For the text-containing cell, return its midpoint in (X, Y) coordinate format. 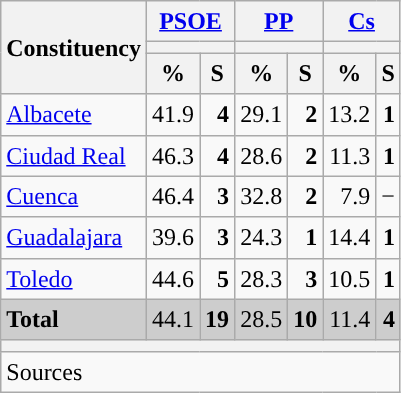
Constituency (74, 48)
PP (279, 22)
19 (218, 320)
28.5 (262, 320)
Albacete (74, 114)
Sources (201, 372)
Cs (362, 22)
46.4 (172, 196)
10.5 (350, 278)
Toledo (74, 278)
39.6 (172, 238)
Total (74, 320)
29.1 (262, 114)
− (388, 196)
PSOE (190, 22)
5 (218, 278)
Cuenca (74, 196)
Guadalajara (74, 238)
32.8 (262, 196)
28.3 (262, 278)
11.4 (350, 320)
7.9 (350, 196)
Ciudad Real (74, 156)
13.2 (350, 114)
28.6 (262, 156)
44.1 (172, 320)
10 (306, 320)
11.3 (350, 156)
46.3 (172, 156)
14.4 (350, 238)
24.3 (262, 238)
44.6 (172, 278)
41.9 (172, 114)
